Identify which cell holds the provided text, then report its (X, Y) central coordinate. 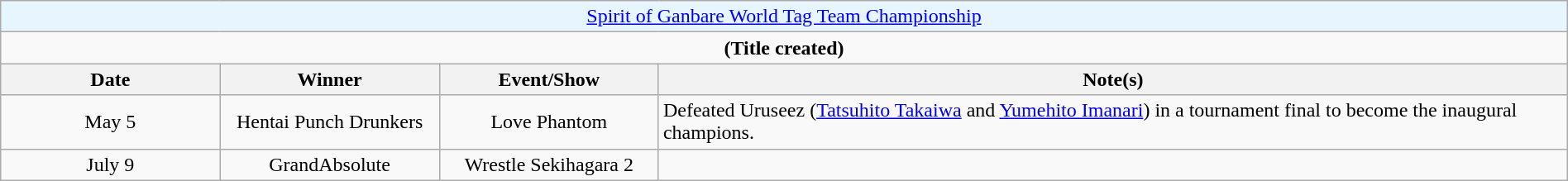
Date (111, 79)
July 9 (111, 164)
Wrestle Sekihagara 2 (549, 164)
Note(s) (1113, 79)
Defeated Uruseez (Tatsuhito Takaiwa and Yumehito Imanari) in a tournament final to become the inaugural champions. (1113, 122)
Love Phantom (549, 122)
(Title created) (784, 48)
Hentai Punch Drunkers (329, 122)
Spirit of Ganbare World Tag Team Championship (784, 17)
Event/Show (549, 79)
GrandAbsolute (329, 164)
Winner (329, 79)
May 5 (111, 122)
